Output the (x, y) coordinate of the center of the cell containing the given text.  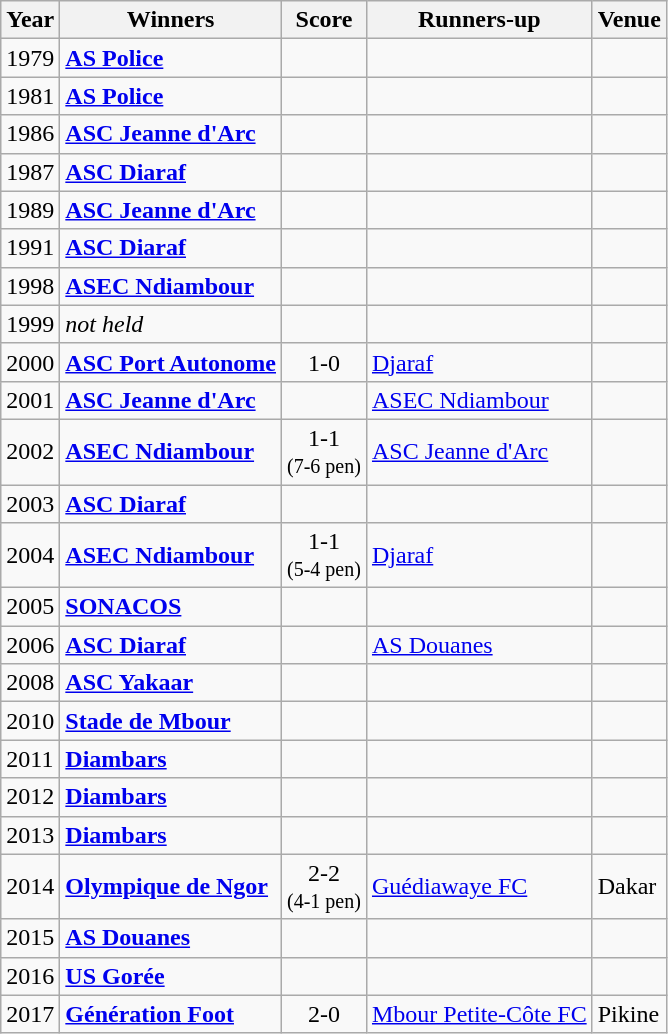
1981 (30, 96)
2001 (30, 400)
2006 (30, 645)
1999 (30, 324)
1987 (30, 172)
2008 (30, 683)
Score (324, 20)
Stade de Mbour (171, 721)
2005 (30, 607)
ASC Yakaar (171, 683)
2003 (30, 503)
Génération Foot (171, 1014)
ASC Port Autonome (171, 362)
2002 (30, 452)
1998 (30, 286)
US Gorée (171, 976)
Venue (629, 20)
2016 (30, 976)
1986 (30, 134)
2-2(4-1 pen) (324, 886)
2004 (30, 556)
2013 (30, 835)
1979 (30, 58)
Guédiawaye FC (479, 886)
1-1(7-6 pen) (324, 452)
2011 (30, 759)
Pikine (629, 1014)
Olympique de Ngor (171, 886)
1-1(5-4 pen) (324, 556)
Dakar (629, 886)
1991 (30, 248)
Mbour Petite-Côte FC (479, 1014)
1-0 (324, 362)
1989 (30, 210)
2015 (30, 938)
2010 (30, 721)
2017 (30, 1014)
2-0 (324, 1014)
Year (30, 20)
SONACOS (171, 607)
2014 (30, 886)
2012 (30, 797)
Winners (171, 20)
2000 (30, 362)
not held (171, 324)
Runners-up (479, 20)
